Capture the cell that displays the provided text and extract its [X, Y] central coordinate. 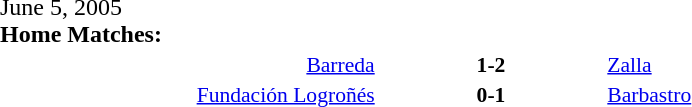
1-2 [492, 64]
